Provide the [x, y] coordinate of the cell's center where the given text is located.  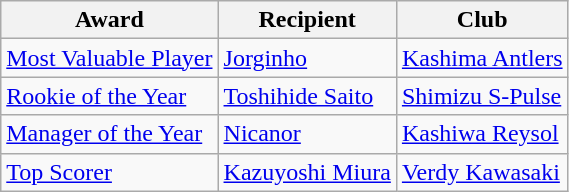
Recipient [307, 20]
Jorginho [307, 58]
Rookie of the Year [110, 96]
Toshihide Saito [307, 96]
Kashima Antlers [482, 58]
Manager of the Year [110, 134]
Nicanor [307, 134]
Club [482, 20]
Shimizu S-Pulse [482, 96]
Kazuyoshi Miura [307, 172]
Verdy Kawasaki [482, 172]
Top Scorer [110, 172]
Kashiwa Reysol [482, 134]
Award [110, 20]
Most Valuable Player [110, 58]
